Capture the cell that displays the provided text and extract its (x, y) central coordinate. 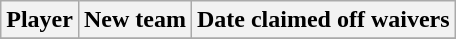
Player (40, 20)
New team (134, 20)
Date claimed off waivers (323, 20)
